Output the [X, Y] coordinate of the center of the cell containing the given text.  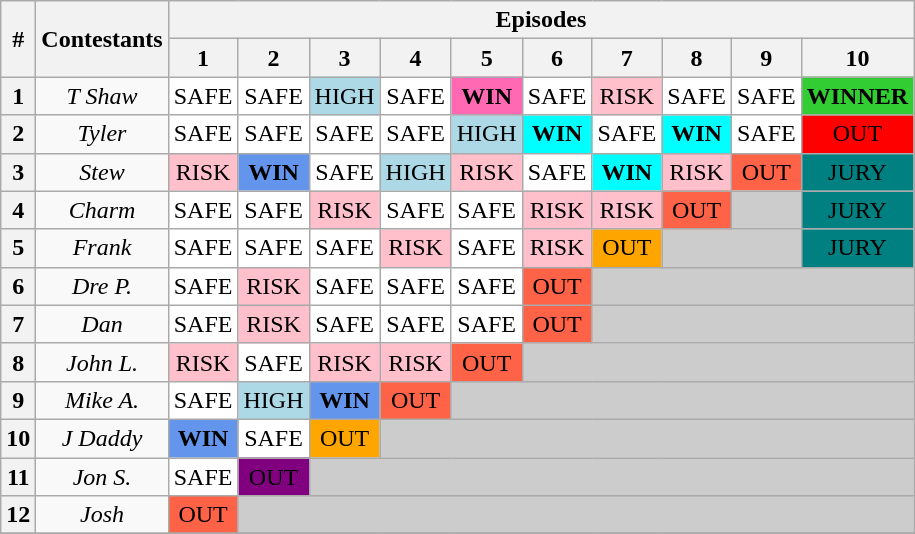
Episodes [540, 20]
J Daddy [102, 438]
Frank [102, 248]
Dre P. [102, 286]
# [18, 39]
12 [18, 515]
Stew [102, 172]
Jon S. [102, 477]
Tyler [102, 134]
Josh [102, 515]
Dan [102, 324]
WINNER [857, 96]
Mike A. [102, 400]
Charm [102, 210]
11 [18, 477]
Contestants [102, 39]
John L. [102, 362]
T Shaw [102, 96]
